Return the [X, Y] coordinate for the center point of the cell that contains the specified text.  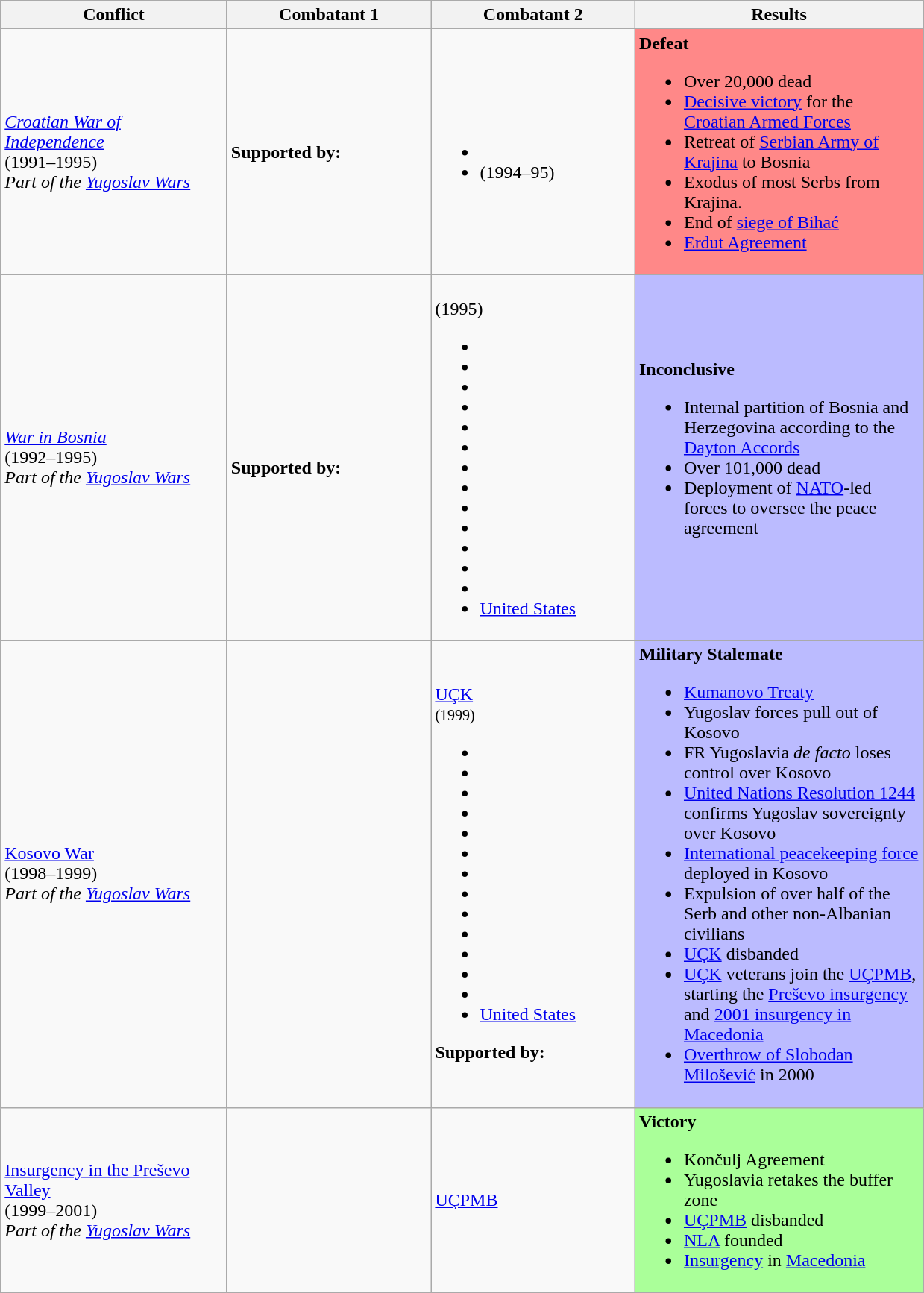
Combatant 1 [329, 15]
Conflict [114, 15]
Combatant 2 [533, 15]
(1995) United States [533, 458]
Results [779, 15]
Insurgency in the Preševo Valley(1999–2001)Part of the Yugoslav Wars [114, 1200]
VictoryKončulj AgreementYugoslavia retakes the buffer zoneUÇPMB disbandedNLA foundedInsurgency in Macedonia [779, 1200]
War in Bosnia(1992–1995)Part of the Yugoslav Wars [114, 458]
UÇK (1999) United StatesSupported by: [533, 874]
(1994–95) [533, 152]
UÇPMB [533, 1200]
Kosovo War(1998–1999)Part of the Yugoslav Wars [114, 874]
Croatian War of Independence(1991–1995)Part of the Yugoslav Wars [114, 152]
